Detect which cell encompasses the target text, then output its (X, Y) center coordinate. 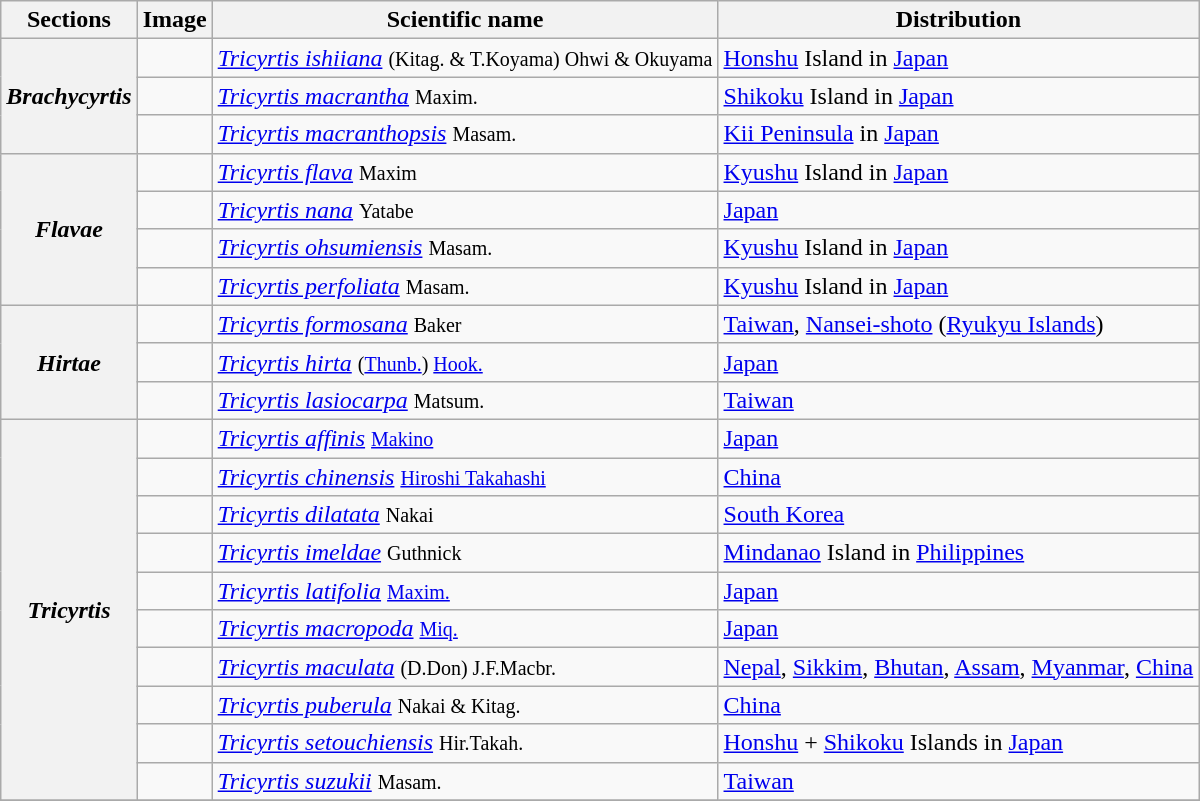
Tricyrtis puberula Nakai & Kitag. (465, 705)
Taiwan, Nansei-shoto (Ryukyu Islands) (958, 324)
Tricyrtis lasiocarpa Matsum. (465, 400)
Tricyrtis suzukii Masam. (465, 781)
Tricyrtis dilatata Nakai (465, 515)
Tricyrtis affinis Makino (465, 438)
Tricyrtis maculata (D.Don) J.F.Macbr. (465, 667)
Sections (69, 20)
Shikoku Island in Japan (958, 96)
Nepal, Sikkim, Bhutan, Assam, Myanmar, China (958, 667)
Hirtae (69, 362)
Tricyrtis chinensis Hiroshi Takahashi (465, 477)
Scientific name (465, 20)
Tricyrtis macranthopsis Masam. (465, 134)
Honshu Island in Japan (958, 58)
Distribution (958, 20)
Tricyrtis imeldae Guthnick (465, 553)
Tricyrtis hirta (Thunb.) Hook. (465, 362)
Image (174, 20)
Brachycyrtis (69, 96)
Tricyrtis perfoliata Masam. (465, 286)
Tricyrtis flava Maxim (465, 172)
Mindanao Island in Philippines (958, 553)
Kii Peninsula in Japan (958, 134)
Tricyrtis ohsumiensis Masam. (465, 248)
Honshu + Shikoku Islands in Japan (958, 743)
Tricyrtis macrantha Maxim. (465, 96)
Tricyrtis macropoda Miq. (465, 629)
Tricyrtis formosana Baker (465, 324)
Tricyrtis nana Yatabe (465, 210)
South Korea (958, 515)
Tricyrtis ishiiana (Kitag. & T.Koyama) Ohwi & Okuyama (465, 58)
Flavae (69, 229)
Tricyrtis setouchiensis Hir.Takah. (465, 743)
Tricyrtis (69, 610)
Tricyrtis latifolia Maxim. (465, 591)
